Identify which cell holds the provided text, then report its [X, Y] central coordinate. 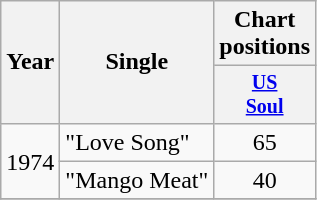
65 [265, 142]
USSoul [265, 94]
"Mango Meat" [137, 180]
40 [265, 180]
Year [30, 62]
Single [137, 62]
1974 [30, 161]
"Love Song" [137, 142]
Chart positions [265, 34]
